Detect which cell encompasses the target text, then output its [x, y] center coordinate. 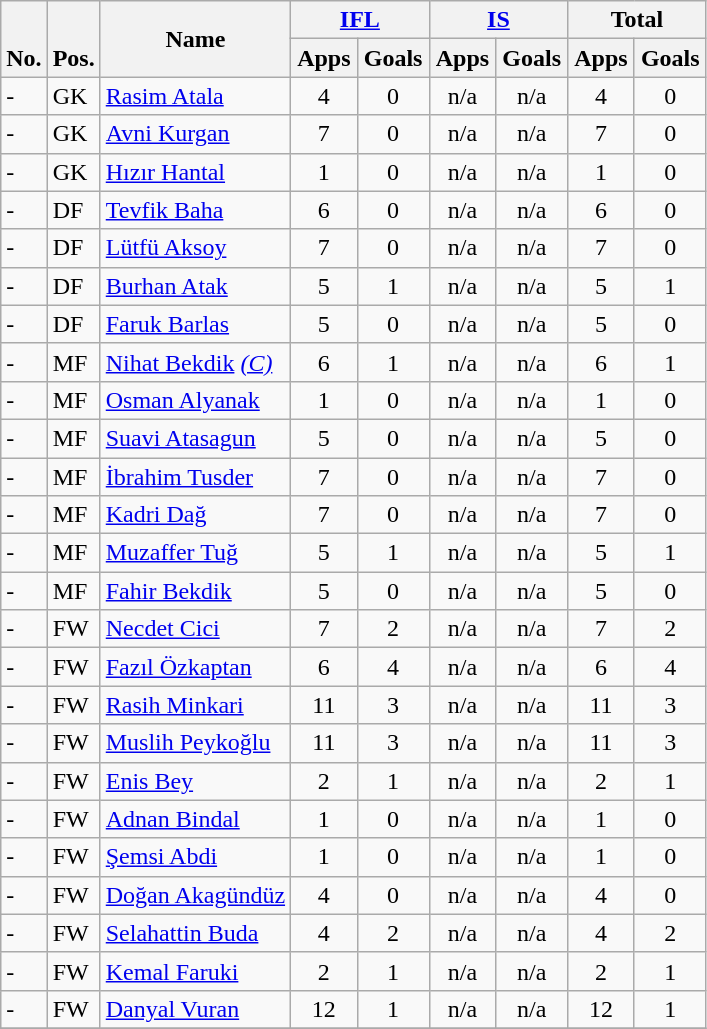
Fazıl Özkaptan [195, 667]
Enis Bey [195, 781]
Osman Alyanak [195, 400]
Lütfü Aksoy [195, 248]
Şemsi Abdi [195, 857]
Doğan Akagündüz [195, 895]
No. [24, 39]
Muslih Peykoğlu [195, 743]
Fahir Bekdik [195, 591]
Nihat Bekdik (C) [195, 362]
Kadri Dağ [195, 515]
Hızır Hantal [195, 172]
Suavi Atasagun [195, 438]
Selahattin Buda [195, 933]
Tevfik Baha [195, 210]
IFL [360, 20]
Faruk Barlas [195, 324]
Necdet Cici [195, 629]
Total [638, 20]
Danyal Vuran [195, 1009]
IS [498, 20]
Kemal Faruki [195, 971]
Avni Kurgan [195, 134]
Burhan Atak [195, 286]
Name [195, 39]
Rasim Atala [195, 96]
Rasih Minkari [195, 705]
Muzaffer Tuğ [195, 553]
İbrahim Tusder [195, 477]
Pos. [74, 39]
Adnan Bindal [195, 819]
